From the cell containing the given text, extract its center point as [x, y] coordinate. 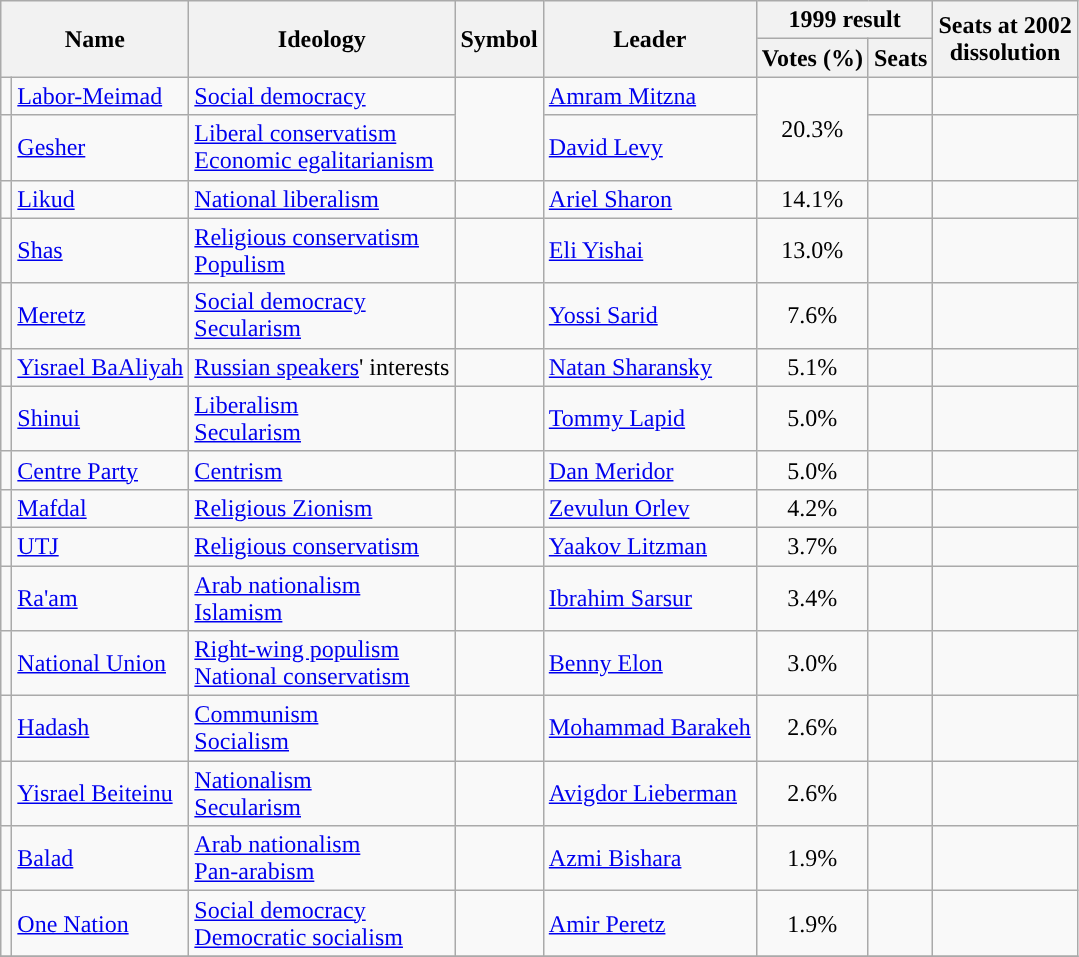
Shinui [100, 418]
Social democracyDemocratic socialism [322, 924]
UTJ [100, 546]
Shas [100, 250]
Leader [650, 39]
Ariel Sharon [650, 199]
Centrism [322, 470]
Zevulun Orlev [650, 508]
Mafdal [100, 508]
Dan Meridor [650, 470]
Liberal conservatismEconomic egalitarianism [322, 148]
National liberalism [322, 199]
Tommy Lapid [650, 418]
David Levy [650, 148]
Benny Elon [650, 664]
Likud [100, 199]
Religious Zionism [322, 508]
Yossi Sarid [650, 316]
Ibrahim Sarsur [650, 598]
3.0% [812, 664]
3.4% [812, 598]
Seats [900, 58]
Social democracySecularism [322, 316]
Votes (%) [812, 58]
Azmi Bishara [650, 858]
Eli Yishai [650, 250]
Arab nationalismPan-arabism [322, 858]
Centre Party [100, 470]
Name [95, 39]
CommunismSocialism [322, 728]
Amir Peretz [650, 924]
Labor-Meimad [100, 96]
5.1% [812, 367]
Hadash [100, 728]
20.3% [812, 128]
3.7% [812, 546]
Arab nationalismIslamism [322, 598]
1999 result [844, 20]
Gesher [100, 148]
Avigdor Lieberman [650, 794]
13.0% [812, 250]
Ra'am [100, 598]
Yisrael Beiteinu [100, 794]
Yisrael BaAliyah [100, 367]
Meretz [100, 316]
Yaakov Litzman [650, 546]
Religious conservatismPopulism [322, 250]
7.6% [812, 316]
Natan Sharansky [650, 367]
Russian speakers' interests [322, 367]
Social democracy [322, 96]
Right-wing populismNational conservatism [322, 664]
Ideology [322, 39]
Seats at 2002dissolution [1005, 39]
LiberalismSecularism [322, 418]
One Nation [100, 924]
NationalismSecularism [322, 794]
Religious conservatism [322, 546]
Mohammad Barakeh [650, 728]
National Union [100, 664]
Balad [100, 858]
Amram Mitzna [650, 96]
Symbol [499, 39]
14.1% [812, 199]
4.2% [812, 508]
